Return the (X, Y) coordinate for the center point of the cell that contains the specified text.  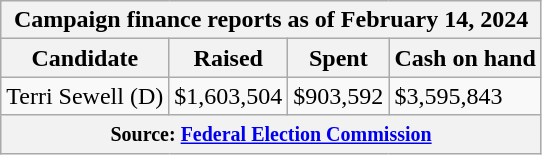
Cash on hand (465, 58)
Terri Sewell (D) (85, 96)
Candidate (85, 58)
Campaign finance reports as of February 14, 2024 (272, 20)
Source: Federal Election Commission (272, 134)
Raised (228, 58)
$3,595,843 (465, 96)
$1,603,504 (228, 96)
Spent (338, 58)
$903,592 (338, 96)
